Return (x, y) of the center of cell containing provided text 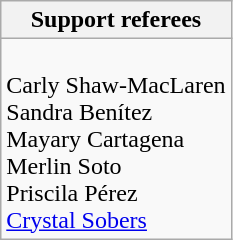
Carly Shaw-MacLaren Sandra Benítez Mayary Cartagena Merlin Soto Priscila Pérez Crystal Sobers (116, 139)
Support referees (116, 20)
